Detect which cell encompasses the target text, then output its [x, y] center coordinate. 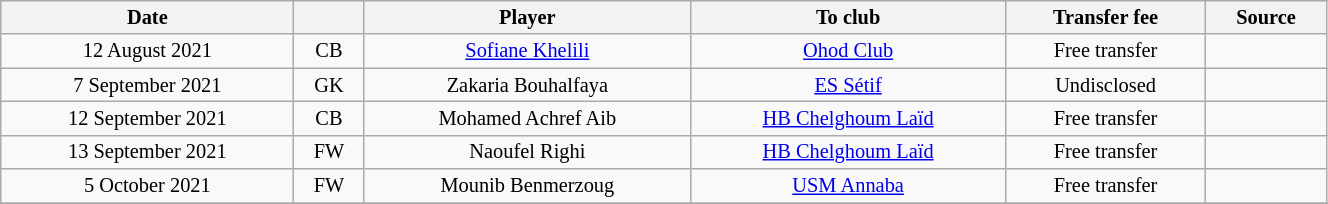
Sofiane Khelili [528, 51]
GK [329, 85]
Mohamed Achref Aib [528, 118]
Undisclosed [1106, 85]
7 September 2021 [148, 85]
Date [148, 17]
ES Sétif [848, 85]
Zakaria Bouhalfaya [528, 85]
12 September 2021 [148, 118]
Source [1266, 17]
12 August 2021 [148, 51]
Ohod Club [848, 51]
USM Annaba [848, 186]
13 September 2021 [148, 152]
Transfer fee [1106, 17]
To club [848, 17]
Naoufel Righi [528, 152]
Player [528, 17]
5 October 2021 [148, 186]
Mounib Benmerzoug [528, 186]
